For the text-containing cell, return its midpoint in [x, y] coordinate format. 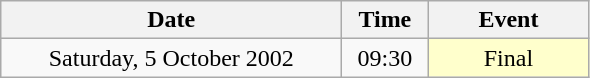
09:30 [385, 58]
Saturday, 5 October 2002 [172, 58]
Final [508, 58]
Event [508, 20]
Date [172, 20]
Time [385, 20]
